Output the [x, y] coordinate of the center of the cell containing the given text.  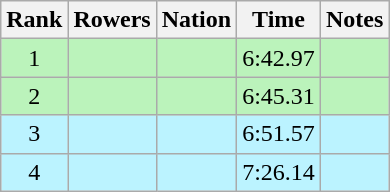
7:26.14 [279, 172]
6:45.31 [279, 96]
1 [34, 58]
4 [34, 172]
Rank [34, 20]
Rowers [112, 20]
3 [34, 134]
6:51.57 [279, 134]
Time [279, 20]
Notes [354, 20]
2 [34, 96]
6:42.97 [279, 58]
Nation [196, 20]
